Provide the (x, y) coordinate of the cell's center where the given text is located.  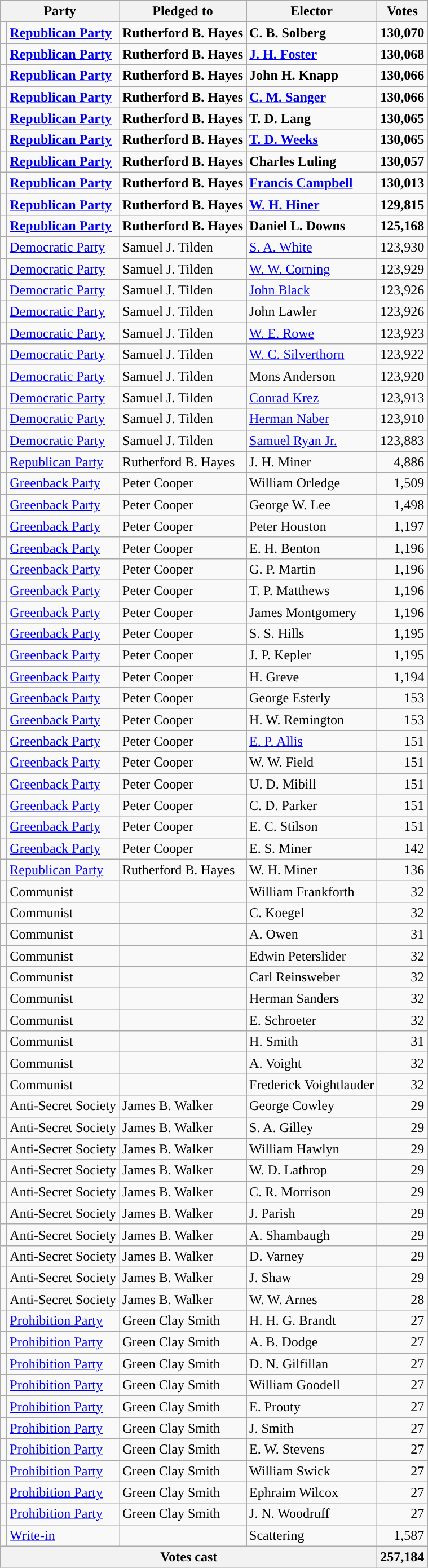
William Swick (312, 1471)
E. Schroeter (312, 1020)
W. C. Silverthorn (312, 355)
D. Varney (312, 1256)
125,168 (403, 226)
123,929 (403, 269)
William Frankforth (312, 891)
W. W. Corning (312, 269)
Mons Anderson (312, 376)
D. N. Gilfillan (312, 1364)
136 (403, 870)
Samuel Ryan Jr. (312, 441)
Pledged to (183, 11)
George Esterly (312, 698)
E. Prouty (312, 1407)
Conrad Krez (312, 398)
William Goodell (312, 1385)
4,886 (403, 462)
W. H. Hiner (312, 204)
130,070 (403, 33)
C. R. Morrison (312, 1192)
1,587 (403, 1535)
George W. Lee (312, 505)
C. B. Solberg (312, 33)
S. S. Hills (312, 634)
123,922 (403, 355)
257,184 (403, 1557)
123,910 (403, 419)
Votes (403, 11)
E. H. Benton (312, 548)
J. H. Miner (312, 462)
123,930 (403, 247)
1,194 (403, 677)
Edwin Peterslider (312, 956)
Daniel L. Downs (312, 226)
J. N. Woodruff (312, 1514)
A. Owen (312, 934)
Scattering (312, 1535)
E. C. Stilson (312, 827)
Charles Luling (312, 161)
129,815 (403, 204)
J. P. Kepler (312, 655)
130,057 (403, 161)
Frederick Voightlauder (312, 1085)
William Orledge (312, 483)
William Hawlyn (312, 1149)
H. Smith (312, 1042)
123,883 (403, 441)
130,013 (403, 183)
123,923 (403, 333)
Votes cast (189, 1557)
E. W. Stevens (312, 1450)
T. P. Matthews (312, 591)
U. D. Mibill (312, 784)
G. P. Martin (312, 569)
John H. Knapp (312, 76)
Party (60, 11)
George Cowley (312, 1106)
J. Smith (312, 1428)
W. W. Field (312, 763)
C. D. Parker (312, 805)
H. Greve (312, 677)
A. Shambaugh (312, 1235)
S. A. White (312, 247)
142 (403, 848)
123,913 (403, 398)
H. H. G. Brandt (312, 1321)
E. S. Miner (312, 848)
C. M. Sanger (312, 97)
28 (403, 1299)
E. P. Allis (312, 741)
Herman Naber (312, 419)
John Black (312, 290)
Elector (312, 11)
1,509 (403, 483)
1,498 (403, 505)
Francis Campbell (312, 183)
Peter Houston (312, 526)
H. W. Remington (312, 720)
John Lawler (312, 312)
Ephraim Wilcox (312, 1492)
W. H. Miner (312, 870)
W. W. Arnes (312, 1299)
J. Parish (312, 1213)
Write-in (63, 1535)
T. D. Weeks (312, 140)
J. Shaw (312, 1278)
1,197 (403, 526)
W. E. Rowe (312, 333)
130,068 (403, 54)
J. H. Foster (312, 54)
A. Voight (312, 1063)
Carl Reinsweber (312, 977)
James Montgomery (312, 612)
Herman Sanders (312, 999)
W. D. Lathrop (312, 1170)
C. Koegel (312, 913)
T. D. Lang (312, 118)
123,920 (403, 376)
A. B. Dodge (312, 1342)
S. A. Gilley (312, 1127)
